For the text-containing cell, return its midpoint in [x, y] coordinate format. 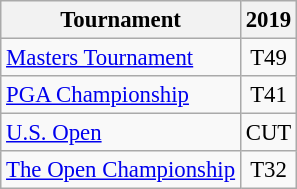
CUT [268, 133]
Masters Tournament [121, 58]
PGA Championship [121, 95]
T32 [268, 170]
U.S. Open [121, 133]
T41 [268, 95]
Tournament [121, 20]
T49 [268, 58]
The Open Championship [121, 170]
2019 [268, 20]
